Capture the cell that displays the provided text and extract its (x, y) central coordinate. 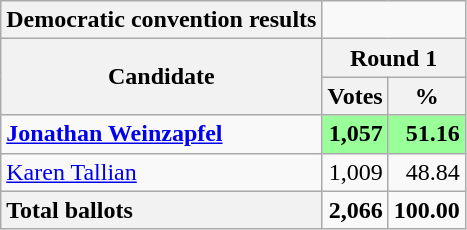
100.00 (426, 210)
Jonathan Weinzapfel (162, 134)
1,057 (355, 134)
Votes (355, 96)
1,009 (355, 172)
% (426, 96)
Karen Tallian (162, 172)
Round 1 (394, 58)
Candidate (162, 77)
Democratic convention results (162, 20)
2,066 (355, 210)
48.84 (426, 172)
Total ballots (162, 210)
51.16 (426, 134)
